Extract the (x, y) coordinate from the center of the cell holding the provided text.  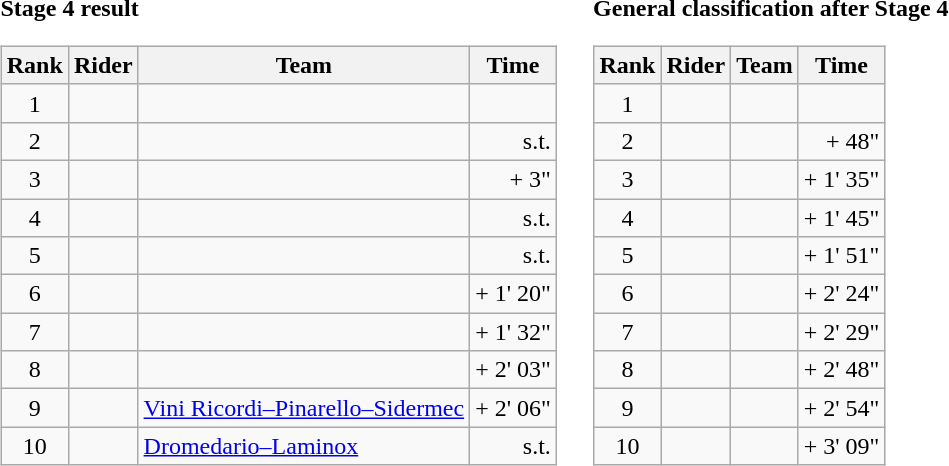
Dromedario–Laminox (304, 446)
+ 2' 03" (514, 370)
+ 2' 29" (842, 332)
+ 2' 48" (842, 370)
+ 1' 32" (514, 332)
+ 1' 51" (842, 256)
+ 1' 45" (842, 217)
+ 48" (842, 141)
Vini Ricordi–Pinarello–Sidermec (304, 408)
+ 1' 20" (514, 294)
+ 1' 35" (842, 179)
+ 3" (514, 179)
+ 2' 54" (842, 408)
+ 2' 24" (842, 294)
+ 2' 06" (514, 408)
+ 3' 09" (842, 446)
